Output the [x, y] coordinate of the center of the cell containing the given text.  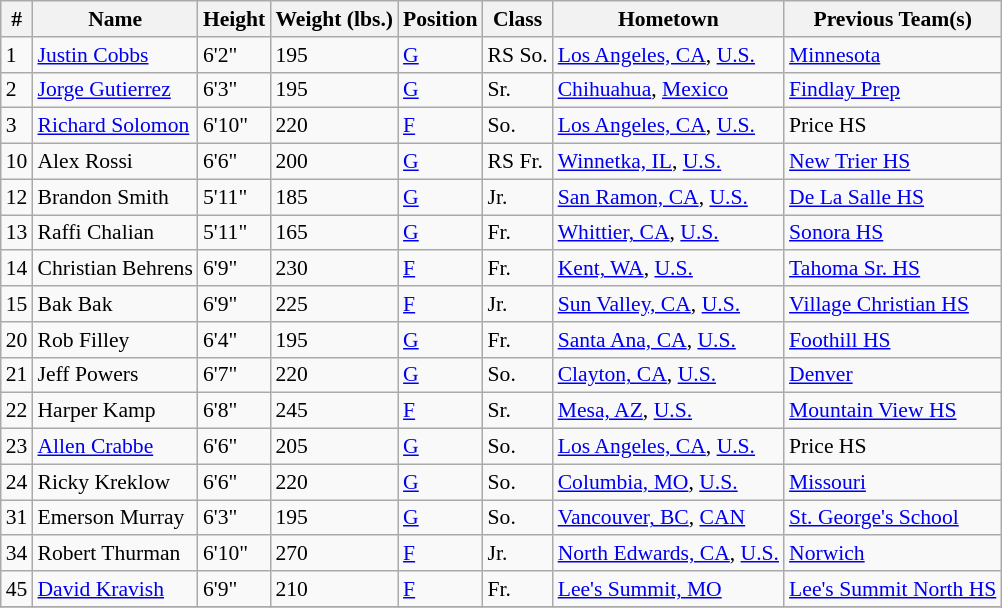
Emerson Murray [114, 518]
15 [17, 304]
Mesa, AZ, U.S. [668, 411]
Denver [892, 375]
225 [334, 304]
Position [440, 19]
Hometown [668, 19]
Raffi Chalian [114, 233]
Allen Crabbe [114, 447]
6'4" [234, 340]
San Ramon, CA, U.S. [668, 197]
RS So. [518, 55]
Brandon Smith [114, 197]
New Trier HS [892, 162]
Missouri [892, 482]
Sonora HS [892, 233]
Alex Rossi [114, 162]
210 [334, 589]
Harper Kamp [114, 411]
Clayton, CA, U.S. [668, 375]
245 [334, 411]
Mountain View HS [892, 411]
45 [17, 589]
14 [17, 269]
205 [334, 447]
230 [334, 269]
2 [17, 90]
Lee's Summit North HS [892, 589]
North Edwards, CA, U.S. [668, 554]
David Kravish [114, 589]
Kent, WA, U.S. [668, 269]
21 [17, 375]
# [17, 19]
20 [17, 340]
185 [334, 197]
Jeff Powers [114, 375]
Chihuahua, Mexico [668, 90]
Christian Behrens [114, 269]
De La Salle HS [892, 197]
St. George's School [892, 518]
24 [17, 482]
Ricky Kreklow [114, 482]
Name [114, 19]
Weight (lbs.) [334, 19]
200 [334, 162]
1 [17, 55]
Lee's Summit, MO [668, 589]
Minnesota [892, 55]
6'2" [234, 55]
3 [17, 126]
Class [518, 19]
23 [17, 447]
Robert Thurman [114, 554]
Jorge Gutierrez [114, 90]
Justin Cobbs [114, 55]
Whittier, CA, U.S. [668, 233]
Findlay Prep [892, 90]
12 [17, 197]
Rob Filley [114, 340]
Tahoma Sr. HS [892, 269]
Winnetka, IL, U.S. [668, 162]
31 [17, 518]
Sun Valley, CA, U.S. [668, 304]
Norwich [892, 554]
270 [334, 554]
Foothill HS [892, 340]
Previous Team(s) [892, 19]
6'7" [234, 375]
Richard Solomon [114, 126]
34 [17, 554]
Columbia, MO, U.S. [668, 482]
22 [17, 411]
165 [334, 233]
Village Christian HS [892, 304]
RS Fr. [518, 162]
Santa Ana, CA, U.S. [668, 340]
13 [17, 233]
Bak Bak [114, 304]
Vancouver, BC, CAN [668, 518]
6'8" [234, 411]
10 [17, 162]
Height [234, 19]
